Extract the (X, Y) coordinate from the center of the cell holding the provided text.  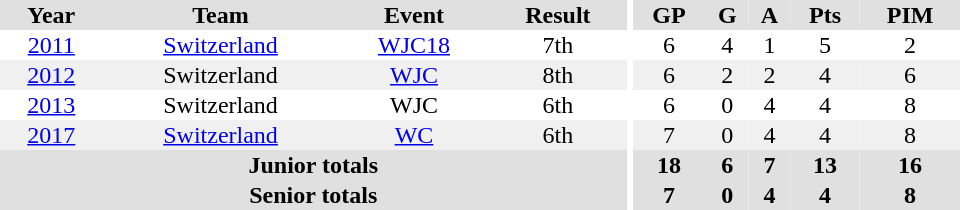
Senior totals (314, 195)
2012 (51, 75)
G (728, 15)
8th (558, 75)
Pts (825, 15)
Team (220, 15)
WC (414, 135)
Year (51, 15)
5 (825, 45)
2013 (51, 105)
7th (558, 45)
1 (770, 45)
PIM (910, 15)
13 (825, 165)
Event (414, 15)
A (770, 15)
16 (910, 165)
GP (670, 15)
Result (558, 15)
2011 (51, 45)
2017 (51, 135)
WJC18 (414, 45)
Junior totals (314, 165)
18 (670, 165)
